Return [x, y] of the center of cell containing provided text 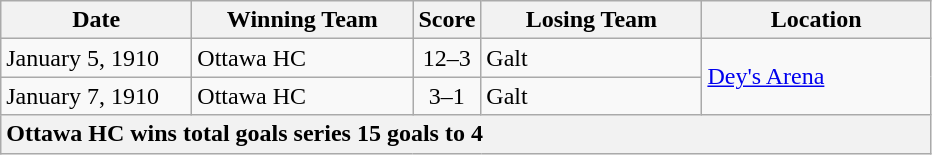
Winning Team [302, 20]
Location [816, 20]
Dey's Arena [816, 77]
Score [447, 20]
Losing Team [592, 20]
3–1 [447, 96]
January 5, 1910 [96, 58]
Ottawa HC wins total goals series 15 goals to 4 [466, 134]
Date [96, 20]
12–3 [447, 58]
January 7, 1910 [96, 96]
